From the cell containing the given text, extract its center point as [x, y] coordinate. 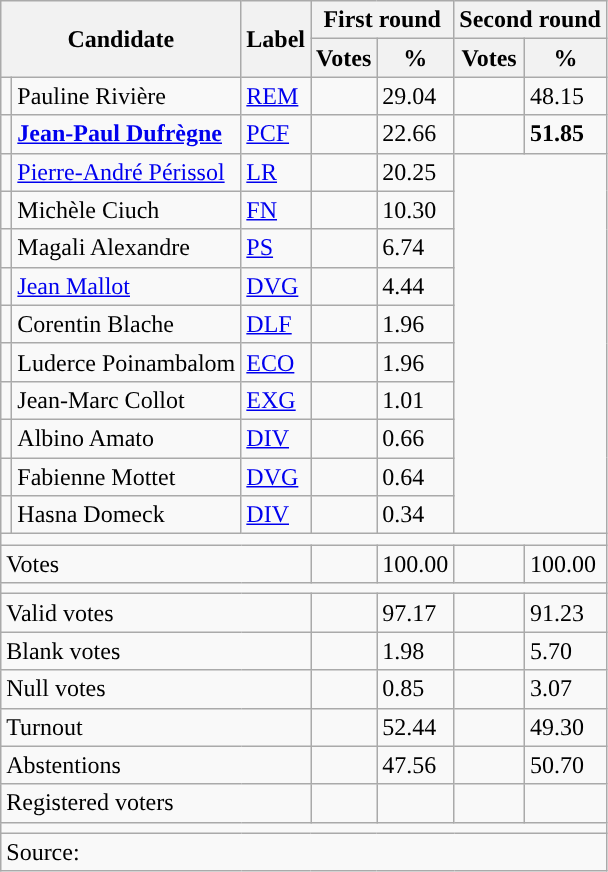
97.17 [416, 613]
Albino Amato [126, 438]
49.30 [565, 727]
0.66 [416, 438]
Jean-Marc Collot [126, 400]
52.44 [416, 727]
DLF [276, 324]
Fabienne Mottet [126, 477]
5.70 [565, 651]
Candidate [121, 39]
LR [276, 172]
6.74 [416, 248]
Pierre-André Périssol [126, 172]
Null votes [156, 689]
FN [276, 210]
Jean-Paul Dufrègne [126, 134]
Michèle Ciuch [126, 210]
Second round [530, 20]
Corentin Blache [126, 324]
91.23 [565, 613]
22.66 [416, 134]
Turnout [156, 727]
0.64 [416, 477]
0.85 [416, 689]
Pauline Rivière [126, 96]
EXG [276, 400]
29.04 [416, 96]
First round [382, 20]
Registered voters [156, 803]
47.56 [416, 765]
PCF [276, 134]
Jean Mallot [126, 286]
3.07 [565, 689]
Blank votes [156, 651]
4.44 [416, 286]
REM [276, 96]
PS [276, 248]
ECO [276, 362]
Hasna Domeck [126, 515]
48.15 [565, 96]
10.30 [416, 210]
Valid votes [156, 613]
1.01 [416, 400]
Magali Alexandre [126, 248]
50.70 [565, 765]
0.34 [416, 515]
Label [276, 39]
Source: [304, 852]
20.25 [416, 172]
51.85 [565, 134]
Luderce Poinambalom [126, 362]
1.98 [416, 651]
Abstentions [156, 765]
